Search for the cell housing the specified text and yield its [x, y] center coordinate. 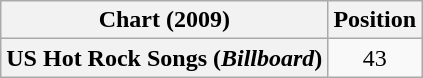
US Hot Rock Songs (Billboard) [164, 58]
Position [375, 20]
43 [375, 58]
Chart (2009) [164, 20]
